Identify which cell holds the provided text, then report its (X, Y) central coordinate. 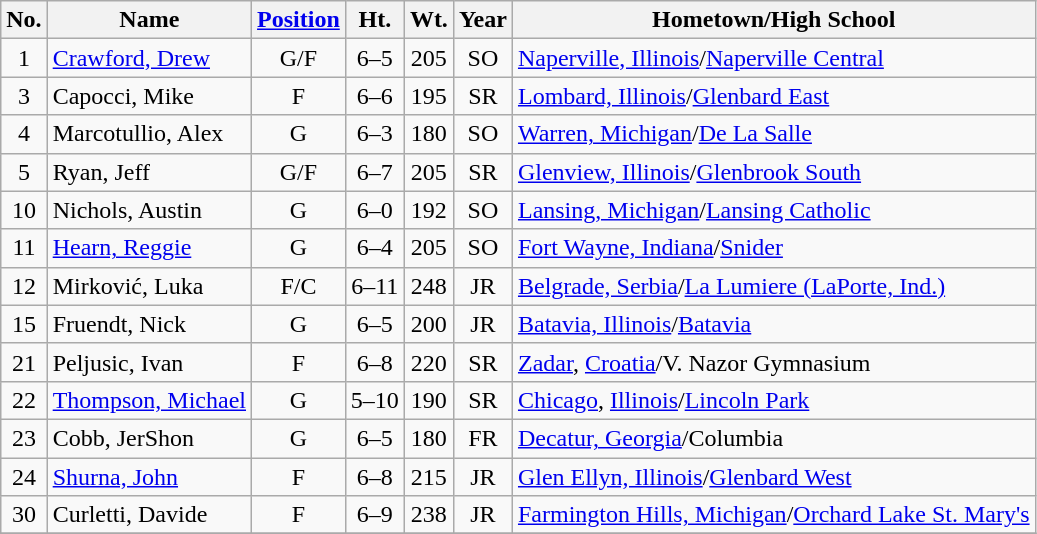
238 (428, 515)
Shurna, John (149, 477)
FR (482, 438)
Fort Wayne, Indiana/Snider (774, 248)
12 (24, 286)
Glen Ellyn, Illinois/Glenbard West (774, 477)
Zadar, Croatia/V. Nazor Gymnasium (774, 362)
Ryan, Jeff (149, 172)
Name (149, 20)
Peljusic, Ivan (149, 362)
Hometown/High School (774, 20)
Crawford, Drew (149, 58)
Warren, Michigan/De La Salle (774, 134)
195 (428, 96)
Marcotullio, Alex (149, 134)
Belgrade, Serbia/La Lumiere (LaPorte, Ind.) (774, 286)
30 (24, 515)
Lombard, Illinois/Glenbard East (774, 96)
F/C (299, 286)
10 (24, 210)
5 (24, 172)
Lansing, Michigan/Lansing Catholic (774, 210)
11 (24, 248)
6–3 (374, 134)
5–10 (374, 400)
24 (24, 477)
Position (299, 20)
6–0 (374, 210)
Mirković, Luka (149, 286)
Curletti, Davide (149, 515)
6–4 (374, 248)
Fruendt, Nick (149, 324)
Hearn, Reggie (149, 248)
21 (24, 362)
3 (24, 96)
22 (24, 400)
6–7 (374, 172)
Nichols, Austin (149, 210)
190 (428, 400)
215 (428, 477)
Thompson, Michael (149, 400)
6–9 (374, 515)
4 (24, 134)
Year (482, 20)
Ht. (374, 20)
6–6 (374, 96)
220 (428, 362)
Wt. (428, 20)
Naperville, Illinois/Naperville Central (774, 58)
No. (24, 20)
6–11 (374, 286)
15 (24, 324)
200 (428, 324)
Farmington Hills, Michigan/Orchard Lake St. Mary's (774, 515)
Cobb, JerShon (149, 438)
Batavia, Illinois/Batavia (774, 324)
23 (24, 438)
248 (428, 286)
Capocci, Mike (149, 96)
Decatur, Georgia/Columbia (774, 438)
1 (24, 58)
192 (428, 210)
Chicago, Illinois/Lincoln Park (774, 400)
Glenview, Illinois/Glenbrook South (774, 172)
